From the cell containing the given text, extract its center point as [X, Y] coordinate. 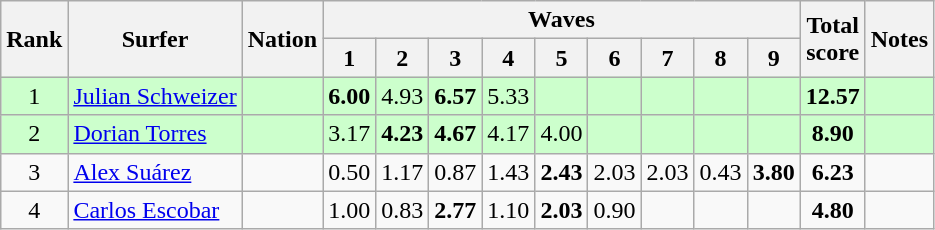
1.43 [508, 172]
9 [774, 58]
7 [668, 58]
4.23 [402, 134]
Dorian Torres [155, 134]
Surfer [155, 39]
Notes [899, 39]
12.57 [832, 96]
Alex Suárez [155, 172]
6.57 [456, 96]
4.67 [456, 134]
4.93 [402, 96]
Rank [34, 39]
Totalscore [832, 39]
6 [614, 58]
0.43 [720, 172]
Carlos Escobar [155, 210]
3.80 [774, 172]
4.80 [832, 210]
0.50 [350, 172]
Waves [562, 20]
Julian Schweizer [155, 96]
5 [562, 58]
2.77 [456, 210]
2.43 [562, 172]
1.00 [350, 210]
0.83 [402, 210]
3.17 [350, 134]
8 [720, 58]
1.17 [402, 172]
Nation [282, 39]
0.90 [614, 210]
6.00 [350, 96]
0.87 [456, 172]
5.33 [508, 96]
4.00 [562, 134]
1.10 [508, 210]
4.17 [508, 134]
8.90 [832, 134]
6.23 [832, 172]
